Identify which cell holds the provided text, then report its (X, Y) central coordinate. 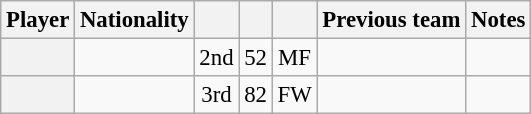
Player (38, 20)
Previous team (392, 20)
FW (294, 95)
MF (294, 58)
3rd (216, 95)
52 (256, 58)
Nationality (134, 20)
Notes (498, 20)
2nd (216, 58)
82 (256, 95)
